Return [X, Y] of the center of cell containing provided text 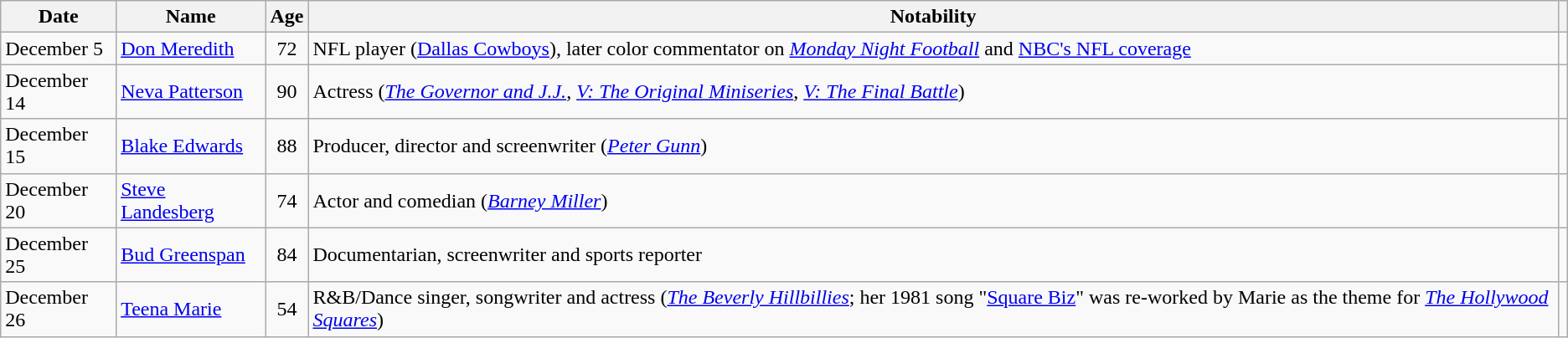
90 [286, 92]
Notability [933, 17]
72 [286, 49]
December 25 [59, 254]
December 5 [59, 49]
Date [59, 17]
Steve Landesberg [191, 201]
Actress (The Governor and J.J., V: The Original Miniseries, V: The Final Battle) [933, 92]
December 15 [59, 146]
December 26 [59, 310]
Producer, director and screenwriter (Peter Gunn) [933, 146]
Name [191, 17]
Bud Greenspan [191, 254]
December 20 [59, 201]
54 [286, 310]
88 [286, 146]
NFL player (Dallas Cowboys), later color commentator on Monday Night Football and NBC's NFL coverage [933, 49]
December 14 [59, 92]
Blake Edwards [191, 146]
Teena Marie [191, 310]
Don Meredith [191, 49]
Documentarian, screenwriter and sports reporter [933, 254]
74 [286, 201]
84 [286, 254]
Neva Patterson [191, 92]
Actor and comedian (Barney Miller) [933, 201]
Age [286, 17]
